Search for the cell housing the specified text and yield its [X, Y] center coordinate. 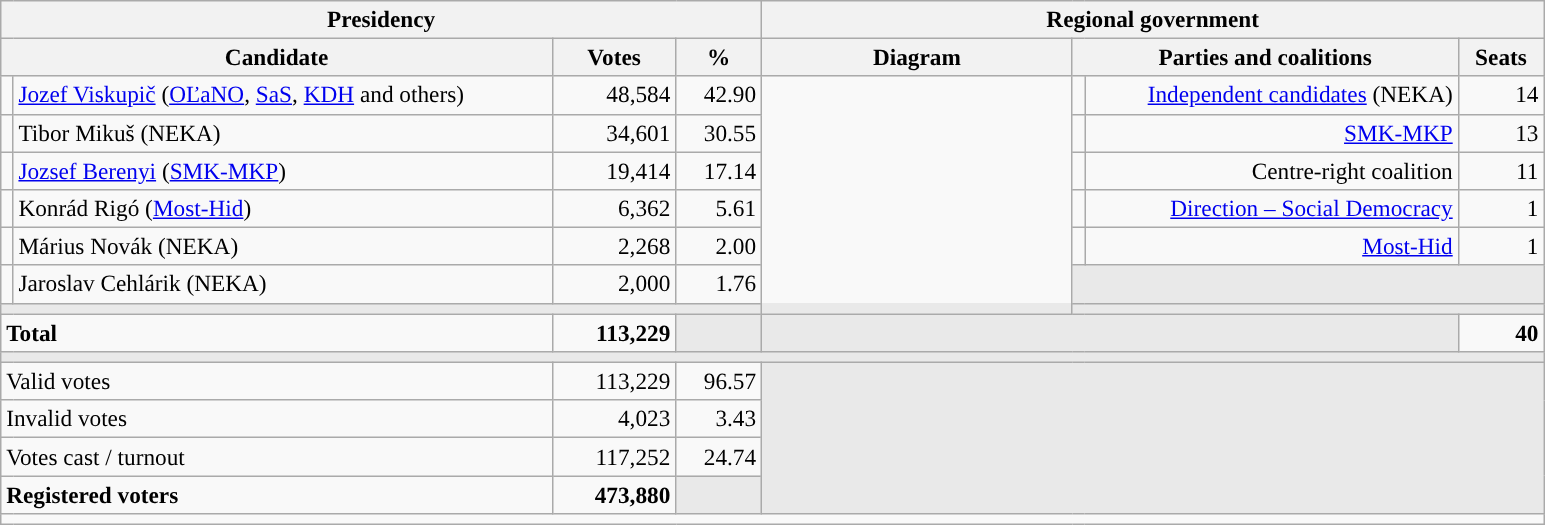
11 [1501, 170]
Márius Novák (NEKA) [282, 246]
19,414 [614, 170]
1.76 [719, 284]
Independent candidates (NEKA) [1272, 95]
Centre-right coalition [1272, 170]
Direction – Social Democracy [1272, 208]
Parties and coalitions [1265, 57]
Invalid votes [277, 419]
2,268 [614, 246]
4,023 [614, 419]
2,000 [614, 284]
30.55 [719, 133]
Valid votes [277, 381]
Seats [1501, 57]
% [719, 57]
48,584 [614, 95]
117,252 [614, 456]
3.43 [719, 419]
Diagram [918, 57]
Candidate [277, 57]
Votes cast / turnout [277, 456]
Votes [614, 57]
24.74 [719, 456]
Presidency [382, 19]
14 [1501, 95]
Konrád Rigó (Most-Hid) [282, 208]
Jozsef Berenyi (SMK-MKP) [282, 170]
Most-Hid [1272, 246]
6,362 [614, 208]
96.57 [719, 381]
Registered voters [277, 494]
42.90 [719, 95]
5.61 [719, 208]
2.00 [719, 246]
SMK-MKP [1272, 133]
34,601 [614, 133]
Jaroslav Cehlárik (NEKA) [282, 284]
40 [1501, 332]
13 [1501, 133]
Total [277, 332]
473,880 [614, 494]
Tibor Mikuš (NEKA) [282, 133]
17.14 [719, 170]
Regional government [1153, 19]
Jozef Viskupič (OĽaNO, SaS, KDH and others) [282, 95]
